Locate the cell with the specified text and output its [x, y] center coordinate. 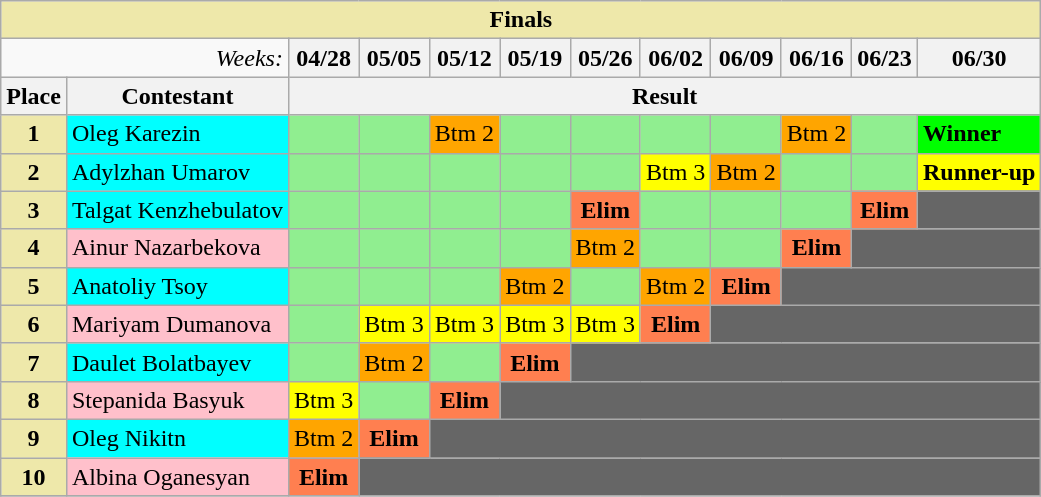
Weeks: [145, 58]
05/12 [464, 58]
Oleg Karezin [177, 134]
Talgat Kenzhebulatov [177, 210]
06/16 [816, 58]
Oleg Nikitn [177, 438]
Runner-up [979, 172]
2 [34, 172]
Contestant [177, 96]
Mariyam Dumanova [177, 324]
Place [34, 96]
Winner [979, 134]
Albina Oganesyan [177, 477]
06/09 [746, 58]
10 [34, 477]
06/30 [979, 58]
Daulet Bolatbayev [177, 362]
05/05 [394, 58]
Anatoliy Tsoy [177, 286]
1 [34, 134]
Result [664, 96]
05/26 [605, 58]
Ainur Nazarbekova [177, 248]
Stepanida Basyuk [177, 400]
Adylzhan Umarov [177, 172]
06/02 [675, 58]
6 [34, 324]
05/19 [535, 58]
Finals [521, 20]
8 [34, 400]
04/28 [323, 58]
7 [34, 362]
9 [34, 438]
3 [34, 210]
06/23 [885, 58]
4 [34, 248]
5 [34, 286]
